From the cell containing the given text, extract its center point as (X, Y) coordinate. 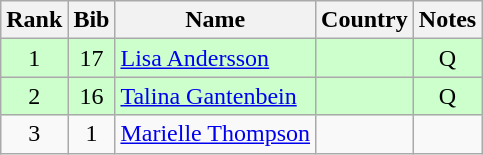
Marielle Thompson (216, 134)
3 (34, 134)
Talina Gantenbein (216, 96)
Lisa Andersson (216, 58)
Rank (34, 20)
Notes (447, 20)
Bib (92, 20)
2 (34, 96)
17 (92, 58)
Country (365, 20)
Name (216, 20)
16 (92, 96)
